Determine the (x, y) coordinate at the center of the cell enclosing the given text.  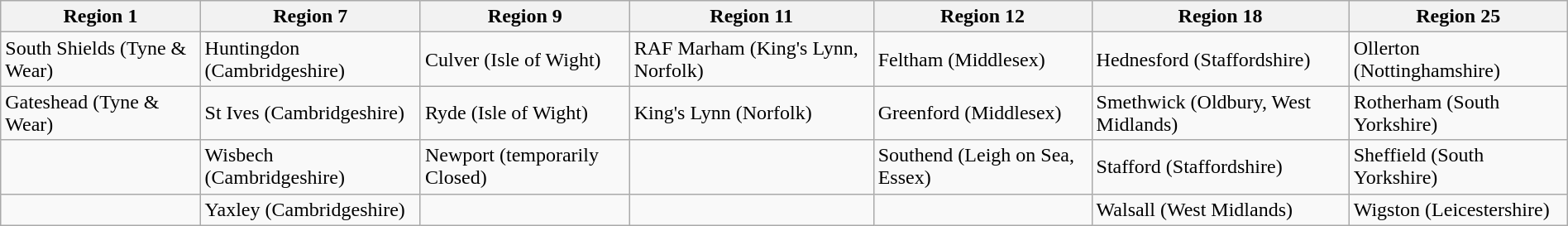
Stafford (Staffordshire) (1221, 167)
Hednesford (Staffordshire) (1221, 60)
Sheffield (South Yorkshire) (1458, 167)
Greenford (Middlesex) (982, 113)
Region 25 (1458, 17)
Southend (Leigh on Sea, Essex) (982, 167)
Newport (temporarily Closed) (524, 167)
Yaxley (Cambridgeshire) (310, 209)
Region 12 (982, 17)
Gateshead (Tyne & Wear) (101, 113)
Region 1 (101, 17)
Region 18 (1221, 17)
Feltham (Middlesex) (982, 60)
Region 9 (524, 17)
Region 11 (751, 17)
Culver (Isle of Wight) (524, 60)
RAF Marham (King's Lynn, Norfolk) (751, 60)
Wisbech (Cambridgeshire) (310, 167)
Rotherham (South Yorkshire) (1458, 113)
Wigston (Leicestershire) (1458, 209)
Region 7 (310, 17)
St Ives (Cambridgeshire) (310, 113)
Ryde (Isle of Wight) (524, 113)
Walsall (West Midlands) (1221, 209)
Huntingdon (Cambridgeshire) (310, 60)
Smethwick (Oldbury, West Midlands) (1221, 113)
Ollerton (Nottinghamshire) (1458, 60)
South Shields (Tyne & Wear) (101, 60)
King's Lynn (Norfolk) (751, 113)
